Find where the given text appears and provide that cell's center as (x, y) coordinate. 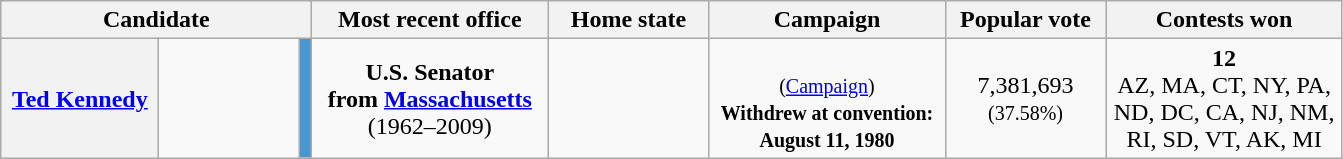
Popular vote (1026, 20)
(Campaign)Withdrew at convention: August 11, 1980 (827, 98)
Home state (628, 20)
Campaign (827, 20)
U.S. Senatorfrom Massachusetts(1962–2009) (430, 98)
Contests won (1224, 20)
7,381,693(37.58%) (1026, 98)
12AZ, MA, CT, NY, PA, ND, DC, CA, NJ, NM, RI, SD, VT, AK, MI (1224, 98)
Most recent office (430, 20)
Candidate (156, 20)
Ted Kennedy (80, 98)
